Scan for the cell matching the given text and deliver its [X, Y] coordinate at center. 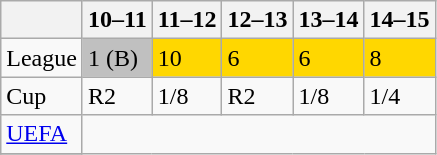
League [42, 58]
10–11 [117, 20]
8 [400, 58]
13–14 [328, 20]
1/4 [400, 96]
Cup [42, 96]
11–12 [187, 20]
12–13 [258, 20]
14–15 [400, 20]
1 (B) [117, 58]
UEFA [42, 134]
10 [187, 58]
